Provide the [X, Y] coordinate of the cell's center where the given text is located.  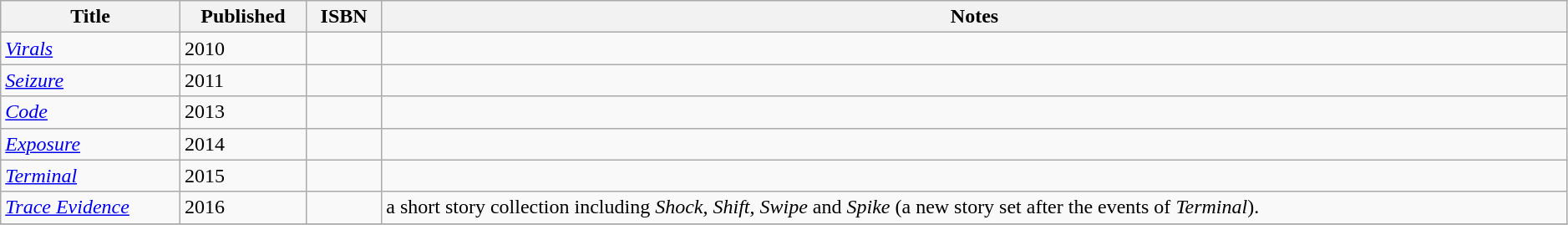
2016 [242, 207]
2011 [242, 80]
Exposure [90, 144]
2015 [242, 176]
Notes [975, 17]
ISBN [344, 17]
a short story collection including Shock, Shift, Swipe and Spike (a new story set after the events of Terminal). [975, 207]
2010 [242, 49]
2014 [242, 144]
Terminal [90, 176]
Seizure [90, 80]
Virals [90, 49]
Title [90, 17]
Trace Evidence [90, 207]
2013 [242, 112]
Published [242, 17]
Code [90, 112]
